Scan for the cell matching the given text and deliver its (x, y) coordinate at center. 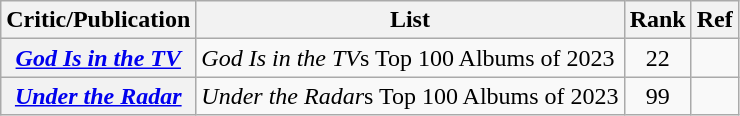
Ref (714, 20)
List (410, 20)
Critic/Publication (98, 20)
God Is in the TVs Top 100 Albums of 2023 (410, 58)
Under the Radars Top 100 Albums of 2023 (410, 96)
God Is in the TV (98, 58)
Under the Radar (98, 96)
99 (658, 96)
22 (658, 58)
Rank (658, 20)
